Provide the [X, Y] coordinate of the cell's center where the given text is located.  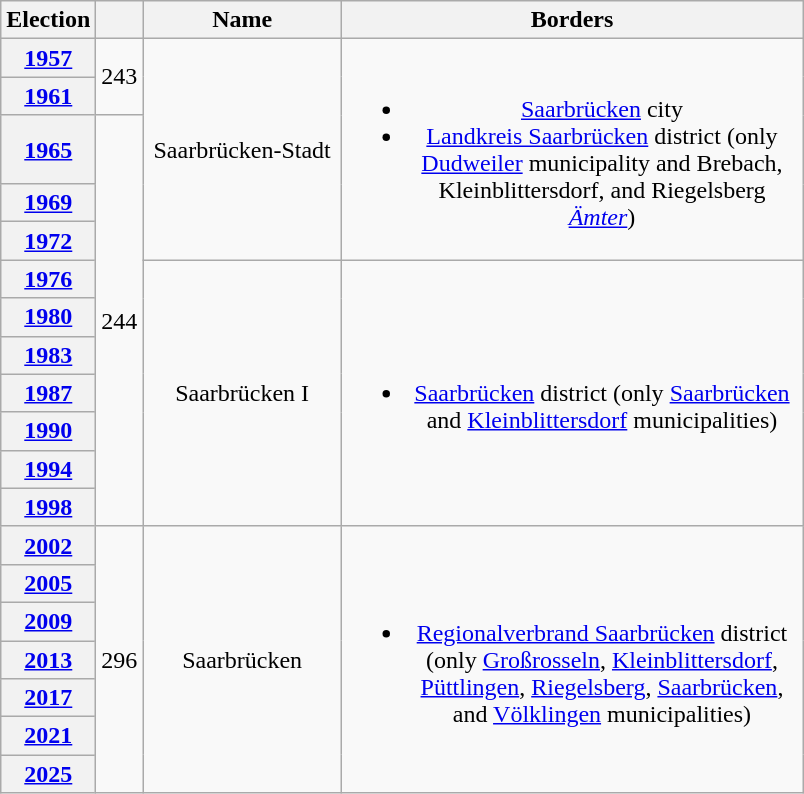
1961 [48, 96]
1969 [48, 203]
1976 [48, 279]
1983 [48, 355]
1990 [48, 431]
1998 [48, 507]
Saarbrücken I [242, 393]
1965 [48, 150]
296 [120, 659]
Saarbrücken-Stadt [242, 150]
2025 [48, 774]
243 [120, 77]
2013 [48, 659]
Regionalverbrand Saarbrücken district (only Großrosseln, Kleinblittersdorf, Püttlingen, Riegelsberg, Saarbrücken, and Völklingen municipalities) [572, 659]
1957 [48, 58]
Name [242, 20]
Saarbrücken cityLandkreis Saarbrücken district (only Dudweiler municipality and Brebach, Kleinblittersdorf, and Riegelsberg Ämter) [572, 150]
2005 [48, 583]
Borders [572, 20]
2021 [48, 736]
Saarbrücken [242, 659]
2009 [48, 621]
1980 [48, 317]
2002 [48, 545]
Election [48, 20]
2017 [48, 698]
1987 [48, 393]
Saarbrücken district (only Saarbrücken and Kleinblittersdorf municipalities) [572, 393]
1994 [48, 469]
1972 [48, 241]
244 [120, 320]
